Find where the given text appears and provide that cell's center as (x, y) coordinate. 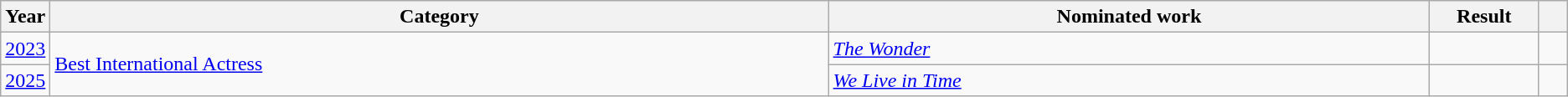
We Live in Time (1129, 80)
Year (25, 17)
Nominated work (1129, 17)
The Wonder (1129, 48)
Category (439, 17)
2025 (25, 80)
Result (1484, 17)
Best International Actress (439, 64)
2023 (25, 48)
